Pinpoint the cell where the given text exists, returning its (x, y) midpoint coordinate. 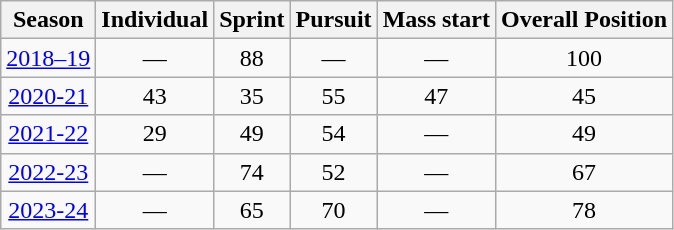
88 (252, 58)
74 (252, 172)
Overall Position (584, 20)
52 (334, 172)
2018–19 (48, 58)
2021-22 (48, 134)
Sprint (252, 20)
Season (48, 20)
35 (252, 96)
Pursuit (334, 20)
78 (584, 210)
100 (584, 58)
43 (155, 96)
54 (334, 134)
55 (334, 96)
2023-24 (48, 210)
67 (584, 172)
Mass start (436, 20)
2022-23 (48, 172)
47 (436, 96)
2020-21 (48, 96)
Individual (155, 20)
45 (584, 96)
29 (155, 134)
70 (334, 210)
65 (252, 210)
